Return the [x, y] coordinate for the center point of the cell that contains the specified text.  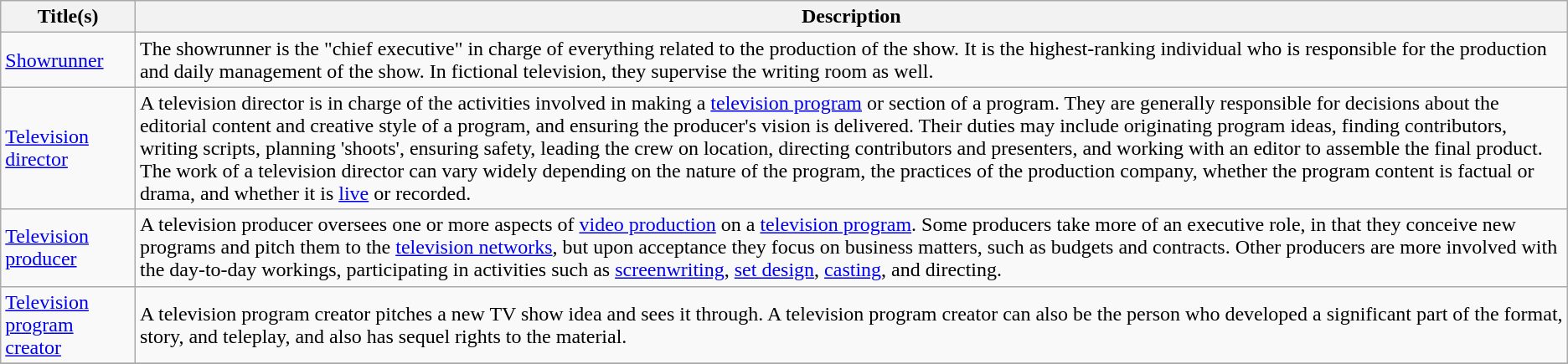
Showrunner [69, 60]
Description [851, 17]
Television director [69, 148]
Television program creator [69, 325]
Title(s) [69, 17]
Television producer [69, 248]
